For the text-containing cell, return its midpoint in (x, y) coordinate format. 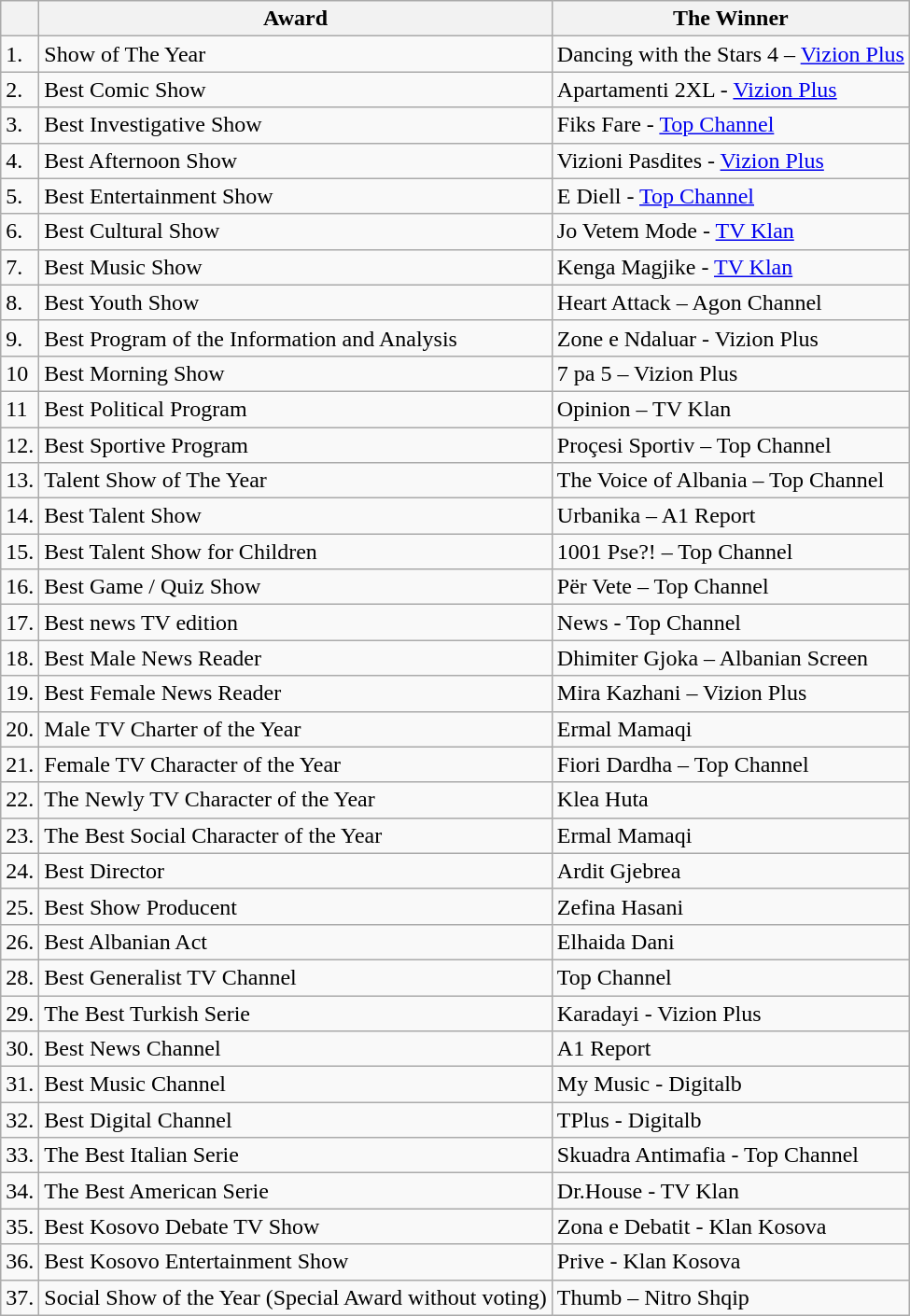
Apartamenti 2XL - Vizion Plus (730, 90)
18. (21, 658)
Best Show Producent (295, 906)
E Diell - Top Channel (730, 196)
2. (21, 90)
Show of The Year (295, 54)
Best Music Show (295, 267)
9. (21, 338)
35. (21, 1226)
7. (21, 267)
24. (21, 871)
Best Director (295, 871)
10 (21, 373)
11 (21, 409)
Heart Attack – Agon Channel (730, 302)
Zone e Ndaluar - Vizion Plus (730, 338)
16. (21, 587)
31. (21, 1085)
Best Music Channel (295, 1085)
28. (21, 977)
Dancing with the Stars 4 – Vizion Plus (730, 54)
3. (21, 125)
Best Talent Show for Children (295, 552)
Best Comic Show (295, 90)
The Best American Serie (295, 1191)
Ardit Gjebrea (730, 871)
Karadayi - Vizion Plus (730, 1013)
Best Albanian Act (295, 942)
Best Cultural Show (295, 231)
Fiori Dardha – Top Channel (730, 764)
Top Channel (730, 977)
Prive - Klan Kosova (730, 1262)
32. (21, 1120)
Skuadra Antimafia - Top Channel (730, 1155)
7 pa 5 – Vizion Plus (730, 373)
The Newly TV Character of the Year (295, 800)
Kenga Magjike - TV Klan (730, 267)
Për Vete – Top Channel (730, 587)
15. (21, 552)
Klea Huta (730, 800)
14. (21, 516)
The Winner (730, 19)
Urbanika – A1 Report (730, 516)
30. (21, 1049)
12. (21, 445)
Thumb – Nitro Shqip (730, 1297)
37. (21, 1297)
Vizioni Pasdites - Vizion Plus (730, 161)
Zefina Hasani (730, 906)
17. (21, 623)
Jo Vetem Mode - TV Klan (730, 231)
Best Sportive Program (295, 445)
Best Talent Show (295, 516)
The Best Turkish Serie (295, 1013)
6. (21, 231)
Best Female News Reader (295, 693)
Award (295, 19)
33. (21, 1155)
Opinion – TV Klan (730, 409)
Best Investigative Show (295, 125)
Best Digital Channel (295, 1120)
A1 Report (730, 1049)
Social Show of the Year (Special Award without voting) (295, 1297)
Best Male News Reader (295, 658)
26. (21, 942)
Best Game / Quiz Show (295, 587)
4. (21, 161)
1001 Pse?! – Top Channel (730, 552)
22. (21, 800)
My Music - Digitalb (730, 1085)
The Best Italian Serie (295, 1155)
8. (21, 302)
Best Kosovo Entertainment Show (295, 1262)
Zona e Debatit - Klan Kosova (730, 1226)
Male TV Charter of the Year (295, 729)
Fiks Fare - Top Channel (730, 125)
36. (21, 1262)
21. (21, 764)
20. (21, 729)
19. (21, 693)
Best news TV edition (295, 623)
Best Political Program (295, 409)
Dhimiter Gjoka – Albanian Screen (730, 658)
TPlus - Digitalb (730, 1120)
Dr.House - TV Klan (730, 1191)
Best Afternoon Show (295, 161)
Best Morning Show (295, 373)
23. (21, 835)
Best Generalist TV Channel (295, 977)
Talent Show of The Year (295, 481)
Best Entertainment Show (295, 196)
25. (21, 906)
13. (21, 481)
Best Kosovo Debate TV Show (295, 1226)
Best Program of the Information and Analysis (295, 338)
The Voice of Albania – Top Channel (730, 481)
29. (21, 1013)
5. (21, 196)
Proçesi Sportiv – Top Channel (730, 445)
1. (21, 54)
Mira Kazhani – Vizion Plus (730, 693)
Best Youth Show (295, 302)
Female TV Character of the Year (295, 764)
News - Top Channel (730, 623)
34. (21, 1191)
Best News Channel (295, 1049)
Elhaida Dani (730, 942)
The Best Social Character of the Year (295, 835)
